Return (x, y) of the center of cell containing provided text 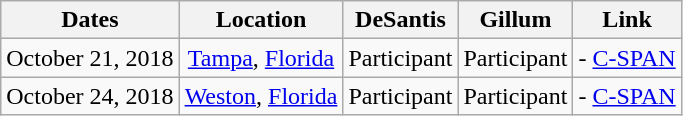
Weston, Florida (261, 96)
Gillum (516, 20)
Dates (90, 20)
DeSantis (400, 20)
Location (261, 20)
October 24, 2018 (90, 96)
October 21, 2018 (90, 58)
Tampa, Florida (261, 58)
Link (627, 20)
